Locate the cell with the specified text and output its (x, y) center coordinate. 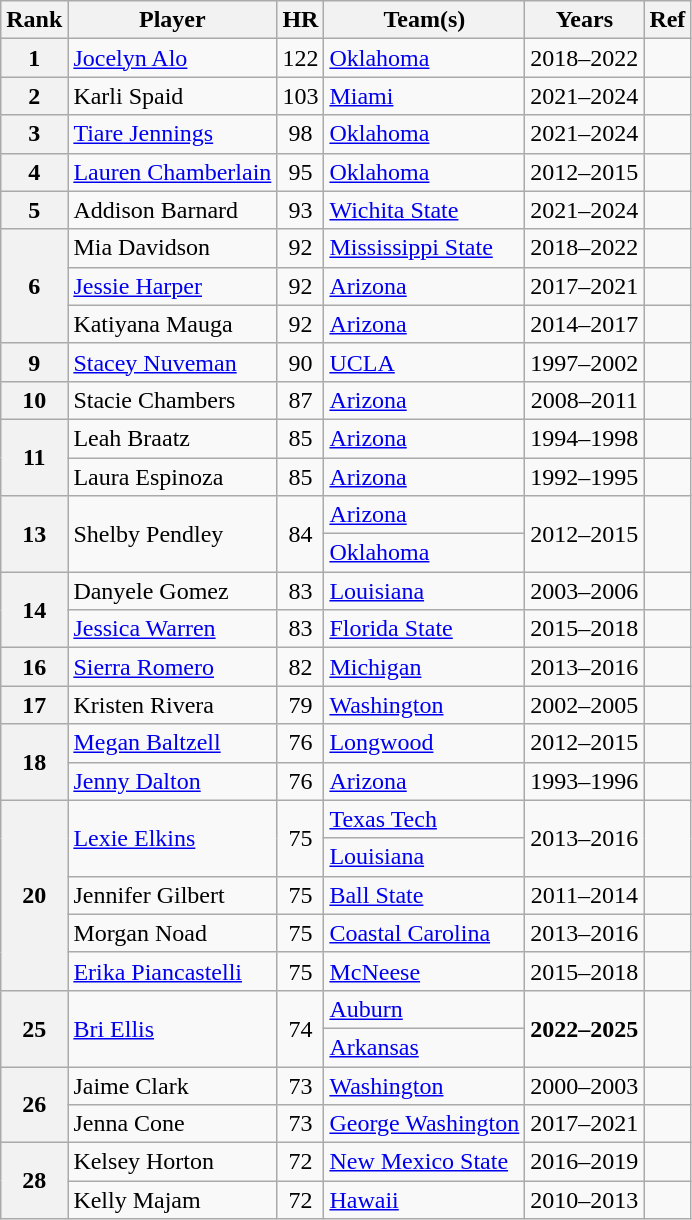
98 (300, 134)
2011–2014 (584, 895)
2022–2025 (584, 1028)
95 (300, 172)
13 (34, 534)
Erika Piancastelli (172, 971)
Ball State (424, 895)
Team(s) (424, 20)
Katiyana Mauga (172, 324)
Kristen Rivera (172, 705)
George Washington (424, 1124)
9 (34, 362)
16 (34, 667)
Danyele Gomez (172, 591)
Years (584, 20)
Jennifer Gilbert (172, 895)
Lauren Chamberlain (172, 172)
2 (34, 96)
Wichita State (424, 210)
Tiare Jennings (172, 134)
2003–2006 (584, 591)
17 (34, 705)
Morgan Noad (172, 933)
87 (300, 400)
Shelby Pendley (172, 534)
Hawaii (424, 1200)
Mississippi State (424, 248)
Jessica Warren (172, 629)
McNeese (424, 971)
Florida State (424, 629)
Coastal Carolina (424, 933)
90 (300, 362)
84 (300, 534)
11 (34, 457)
93 (300, 210)
HR (300, 20)
Rank (34, 20)
Laura Espinoza (172, 477)
Jessie Harper (172, 286)
1994–1998 (584, 438)
2002–2005 (584, 705)
28 (34, 1181)
Miami (424, 96)
103 (300, 96)
82 (300, 667)
74 (300, 1028)
Leah Braatz (172, 438)
1992–1995 (584, 477)
26 (34, 1104)
Player (172, 20)
2016–2019 (584, 1162)
2010–2013 (584, 1200)
Arkansas (424, 1047)
20 (34, 895)
79 (300, 705)
1997–2002 (584, 362)
122 (300, 58)
10 (34, 400)
2000–2003 (584, 1085)
Jocelyn Alo (172, 58)
25 (34, 1028)
3 (34, 134)
5 (34, 210)
Longwood (424, 743)
1 (34, 58)
6 (34, 286)
2014–2017 (584, 324)
Addison Barnard (172, 210)
Megan Baltzell (172, 743)
Auburn (424, 1009)
Michigan (424, 667)
Jaime Clark (172, 1085)
Kelly Majam (172, 1200)
Bri Ellis (172, 1028)
1993–1996 (584, 781)
New Mexico State (424, 1162)
14 (34, 610)
Stacey Nuveman (172, 362)
UCLA (424, 362)
Jenna Cone (172, 1124)
Stacie Chambers (172, 400)
Lexie Elkins (172, 838)
Ref (668, 20)
Karli Spaid (172, 96)
4 (34, 172)
Sierra Romero (172, 667)
Kelsey Horton (172, 1162)
18 (34, 762)
Texas Tech (424, 819)
Mia Davidson (172, 248)
2008–2011 (584, 400)
Jenny Dalton (172, 781)
